Identify which cell holds the provided text, then report its (X, Y) central coordinate. 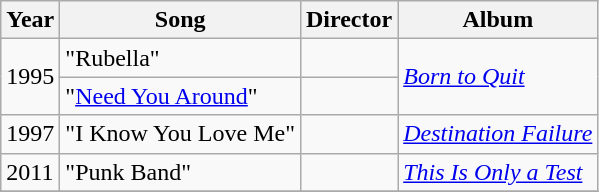
"Need You Around" (180, 96)
1997 (30, 134)
Director (348, 20)
Song (180, 20)
2011 (30, 172)
Year (30, 20)
Destination Failure (498, 134)
1995 (30, 77)
"Rubella" (180, 58)
This Is Only a Test (498, 172)
Album (498, 20)
Born to Quit (498, 77)
"Punk Band" (180, 172)
"I Know You Love Me" (180, 134)
